Find where the given text appears and provide that cell's center as [X, Y] coordinate. 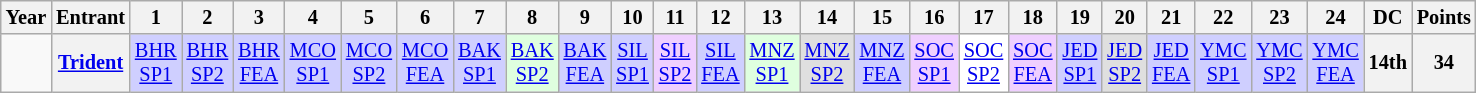
BHRSP2 [208, 63]
BAKFEA [586, 63]
Entrant [90, 17]
12 [720, 17]
JEDSP2 [1124, 63]
23 [1279, 17]
SOCFEA [1032, 63]
YMCSP2 [1279, 63]
DC [1388, 17]
MNZFEA [882, 63]
YMCSP1 [1223, 63]
17 [984, 17]
24 [1336, 17]
7 [480, 17]
SILSP1 [632, 63]
19 [1080, 17]
14th [1388, 63]
MNZSP1 [772, 63]
YMCFEA [1336, 63]
JEDFEA [1171, 63]
JEDSP1 [1080, 63]
6 [425, 17]
5 [369, 17]
11 [676, 17]
Trident [90, 63]
21 [1171, 17]
Points [1444, 17]
18 [1032, 17]
BAKSP2 [532, 63]
MCOSP1 [313, 63]
15 [882, 17]
SILSP2 [676, 63]
1 [156, 17]
BAKSP1 [480, 63]
MNZSP2 [828, 63]
10 [632, 17]
2 [208, 17]
Year [26, 17]
BHRFEA [259, 63]
20 [1124, 17]
22 [1223, 17]
34 [1444, 63]
SOCSP1 [934, 63]
SILFEA [720, 63]
BHRSP1 [156, 63]
16 [934, 17]
3 [259, 17]
8 [532, 17]
13 [772, 17]
4 [313, 17]
SOCSP2 [984, 63]
MCOFEA [425, 63]
MCOSP2 [369, 63]
9 [586, 17]
14 [828, 17]
